Detect which cell encompasses the target text, then output its (x, y) center coordinate. 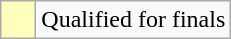
Qualified for finals (134, 20)
